Scan for the cell matching the given text and deliver its [X, Y] coordinate at center. 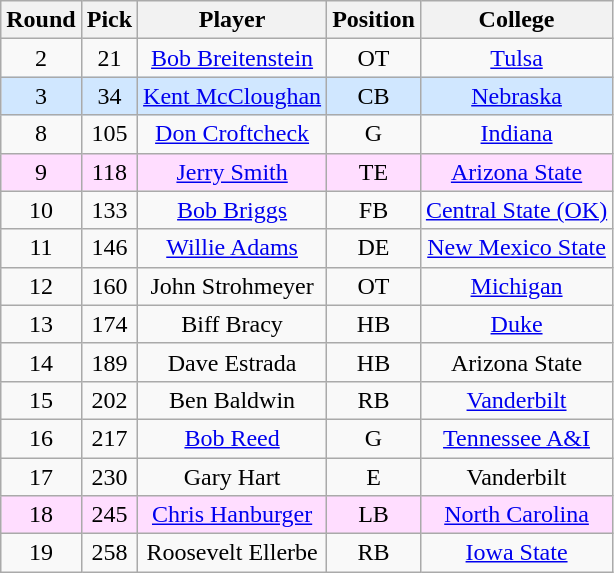
Bob Reed [232, 438]
Bob Breitenstein [232, 58]
258 [109, 553]
Biff Bracy [232, 324]
Nebraska [516, 96]
245 [109, 515]
TE [374, 172]
34 [109, 96]
LB [374, 515]
10 [41, 210]
160 [109, 286]
12 [41, 286]
DE [374, 248]
2 [41, 58]
Chris Hanburger [232, 515]
118 [109, 172]
3 [41, 96]
Pick [109, 20]
217 [109, 438]
Duke [516, 324]
230 [109, 477]
105 [109, 134]
9 [41, 172]
16 [41, 438]
Player [232, 20]
Gary Hart [232, 477]
Jerry Smith [232, 172]
Ben Baldwin [232, 400]
Don Croftcheck [232, 134]
Position [374, 20]
Tulsa [516, 58]
Round [41, 20]
E [374, 477]
11 [41, 248]
146 [109, 248]
College [516, 20]
New Mexico State [516, 248]
15 [41, 400]
John Strohmeyer [232, 286]
13 [41, 324]
FB [374, 210]
Bob Briggs [232, 210]
17 [41, 477]
202 [109, 400]
14 [41, 362]
8 [41, 134]
Iowa State [516, 553]
Kent McCloughan [232, 96]
Michigan [516, 286]
19 [41, 553]
Indiana [516, 134]
18 [41, 515]
North Carolina [516, 515]
Willie Adams [232, 248]
174 [109, 324]
Dave Estrada [232, 362]
189 [109, 362]
Tennessee A&I [516, 438]
21 [109, 58]
Central State (OK) [516, 210]
CB [374, 96]
Roosevelt Ellerbe [232, 553]
133 [109, 210]
